Provide the (x, y) coordinate of the cell's center where the given text is located.  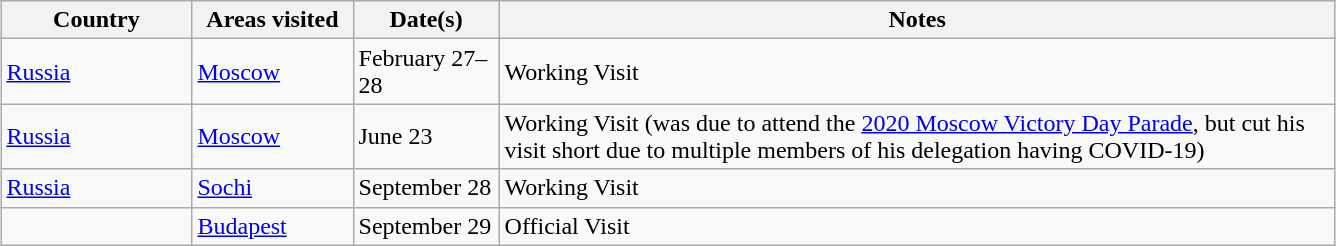
February 27–28 (426, 72)
September 28 (426, 188)
Official Visit (917, 226)
Budapest (272, 226)
Notes (917, 20)
Areas visited (272, 20)
June 23 (426, 136)
Date(s) (426, 20)
Country (96, 20)
September 29 (426, 226)
Sochi (272, 188)
